Scan for the cell matching the given text and deliver its (X, Y) coordinate at center. 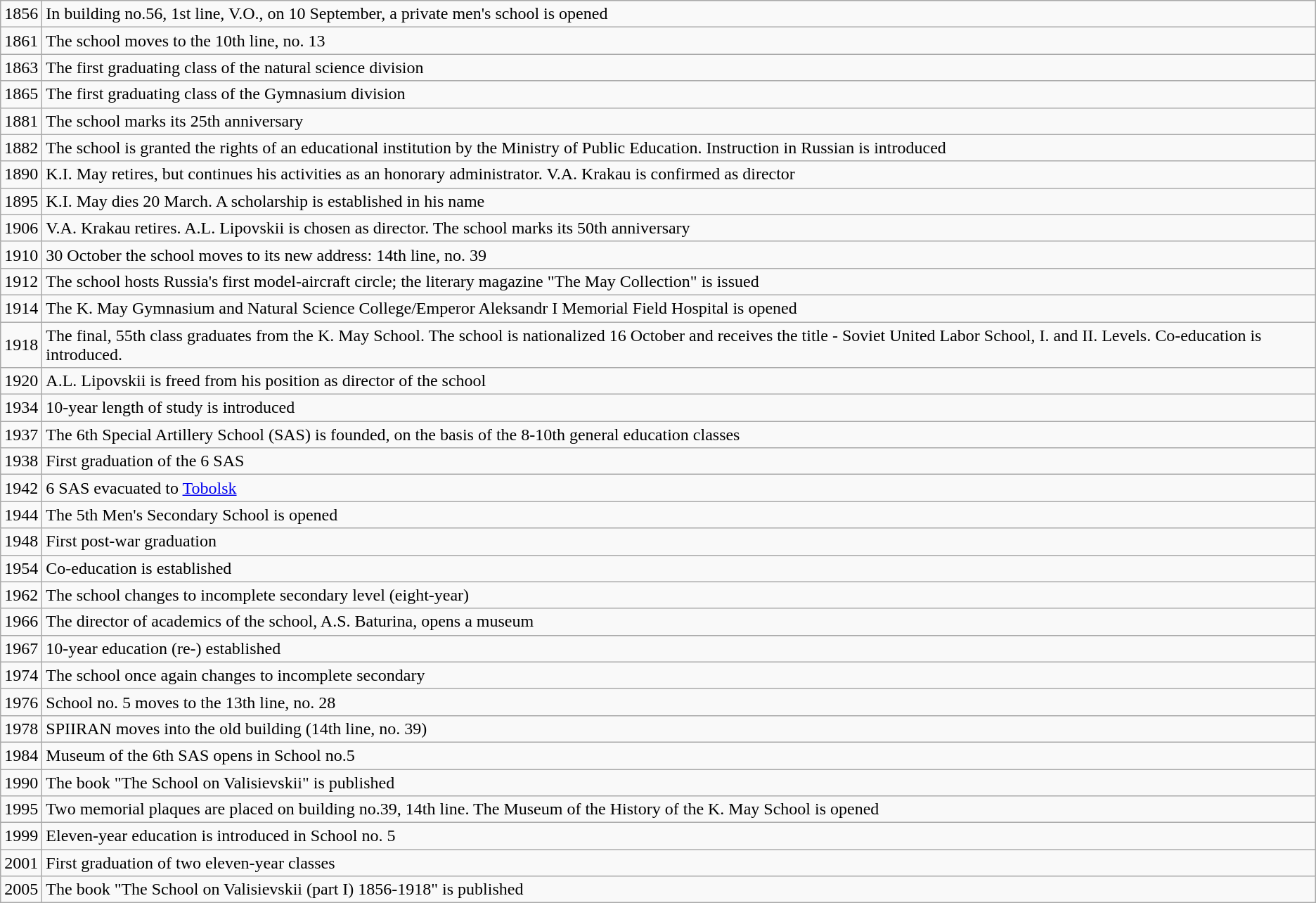
2001 (21, 863)
Eleven-year education is introduced in School no. 5 (679, 836)
1967 (21, 648)
1937 (21, 435)
The book "The School on Valisievskii" is published (679, 783)
1962 (21, 595)
The 6th Special Artillery School (SAS) is founded, on the basis of the 8-10th general education classes (679, 435)
1944 (21, 515)
The school once again changes to incomplete secondary (679, 675)
In building no.56, 1st line, V.O., on 10 September, a private men's school is opened (679, 14)
The director of academics of the school, A.S. Baturina, opens a museum (679, 622)
1863 (21, 68)
The school marks its 25th anniversary (679, 121)
1882 (21, 148)
1865 (21, 94)
The school moves to the 10th line, no. 13 (679, 41)
1910 (21, 255)
10-year education (re-) established (679, 648)
1912 (21, 281)
1861 (21, 41)
1954 (21, 568)
The school changes to incomplete secondary level (eight-year) (679, 595)
A.L. Lipovskii is freed from his position as director of the school (679, 381)
1948 (21, 542)
The school hosts Russia's first model-aircraft circle; the literary magazine "The May Collection" is issued (679, 281)
2005 (21, 890)
First post-war graduation (679, 542)
1881 (21, 121)
The school is granted the rights of an educational institution by the Ministry of Public Education. Instruction in Russian is introduced (679, 148)
1890 (21, 174)
1966 (21, 622)
1895 (21, 201)
Two memorial plaques are placed on building no.39, 14th line. The Museum of the History of the K. May School is opened (679, 809)
K.I. May dies 20 March. A scholarship is established in his name (679, 201)
6 SAS evacuated to Tobolsk (679, 488)
The K. May Gymnasium and Natural Science College/Emperor Aleksandr I Memorial Field Hospital is opened (679, 308)
School no. 5 moves to the 13th line, no. 28 (679, 702)
1976 (21, 702)
1990 (21, 783)
1934 (21, 408)
The book "The School on Valisievskii (part I) 1856-1918" is published (679, 890)
The 5th Men's Secondary School is opened (679, 515)
1978 (21, 729)
SPIIRAN moves into the old building (14th line, no. 39) (679, 729)
K.I. May retires, but continues his activities as an honorary administrator. V.A. Krakau is confirmed as director (679, 174)
1984 (21, 755)
1938 (21, 461)
1906 (21, 228)
V.A. Krakau retires. A.L. Lipovskii is chosen as director. The school marks its 50th anniversary (679, 228)
First graduation of two eleven-year classes (679, 863)
1974 (21, 675)
1999 (21, 836)
The first graduating class of the Gymnasium division (679, 94)
Museum of the 6th SAS opens in School no.5 (679, 755)
1942 (21, 488)
The first graduating class of the natural science division (679, 68)
1920 (21, 381)
1918 (21, 345)
First graduation of the 6 SAS (679, 461)
Co-education is established (679, 568)
1914 (21, 308)
1856 (21, 14)
30 October the school moves to its new address: 14th line, no. 39 (679, 255)
1995 (21, 809)
10-year length of study is introduced (679, 408)
